Return [x, y] of the center of cell containing provided text 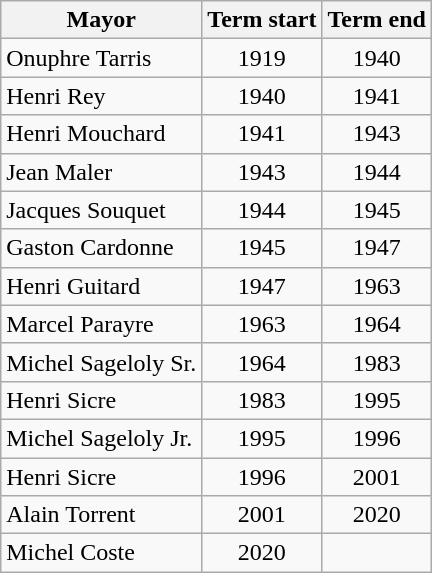
Michel Coste [102, 553]
Jean Maler [102, 172]
Michel Sageloly Sr. [102, 362]
Henri Mouchard [102, 134]
Michel Sageloly Jr. [102, 438]
Alain Torrent [102, 515]
Term start [262, 20]
Jacques Souquet [102, 210]
Marcel Parayre [102, 324]
Mayor [102, 20]
Term end [377, 20]
Onuphre Tarris [102, 58]
Henri Rey [102, 96]
1919 [262, 58]
Gaston Cardonne [102, 248]
Henri Guitard [102, 286]
